Search for the cell housing the specified text and yield its (X, Y) center coordinate. 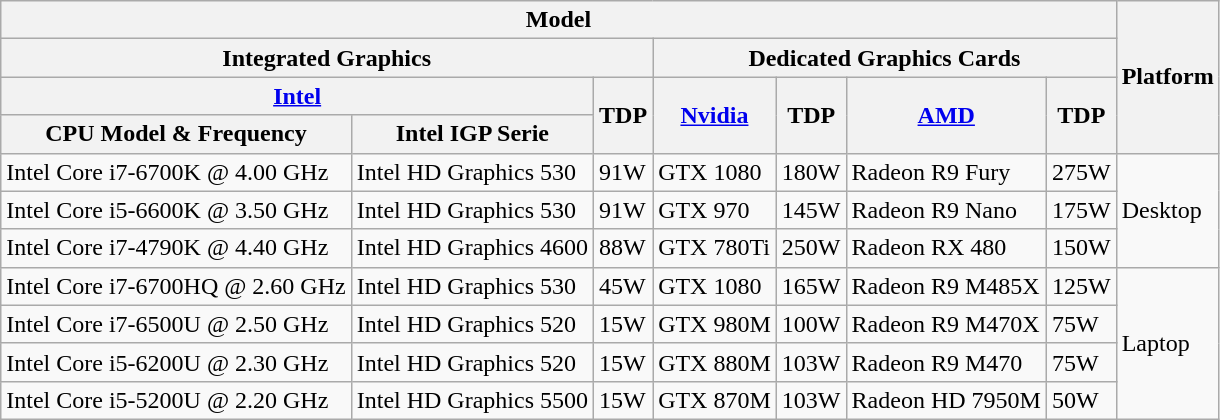
Intel Core i7-4790K @ 4.40 GHz (176, 248)
Laptop (1168, 343)
Intel Core i7-6500U @ 2.50 GHz (176, 324)
Intel Core i7-6700K @ 4.00 GHz (176, 172)
100W (811, 324)
88W (624, 248)
Intel HD Graphics 4600 (472, 248)
Radeon R9 Nano (946, 210)
50W (1081, 400)
Radeon R9 M470X (946, 324)
Intel IGP Serie (472, 134)
125W (1081, 286)
Radeon R9 M485X (946, 286)
Platform (1168, 77)
145W (811, 210)
250W (811, 248)
Radeon R9 M470 (946, 362)
CPU Model & Frequency (176, 134)
GTX 980M (715, 324)
Integrated Graphics (327, 58)
AMD (946, 115)
GTX 970 (715, 210)
45W (624, 286)
GTX 870M (715, 400)
175W (1081, 210)
Radeon R9 Fury (946, 172)
Radeon RX 480 (946, 248)
180W (811, 172)
275W (1081, 172)
Intel Core i5-5200U @ 2.20 GHz (176, 400)
Intel Core i5-6200U @ 2.30 GHz (176, 362)
Model (558, 20)
150W (1081, 248)
Desktop (1168, 210)
GTX 880M (715, 362)
Dedicated Graphics Cards (885, 58)
Intel (298, 96)
Intel HD Graphics 5500 (472, 400)
GTX 780Ti (715, 248)
Intel Core i5-6600K @ 3.50 GHz (176, 210)
Intel Core i7-6700HQ @ 2.60 GHz (176, 286)
Radeon HD 7950M (946, 400)
165W (811, 286)
Nvidia (715, 115)
